Output the [X, Y] coordinate of the center of the cell containing the given text.  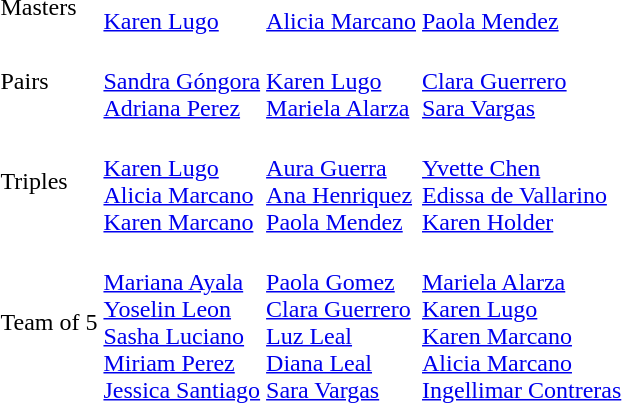
Karen LugoAlicia MarcanoKaren Marcano [182, 182]
Karen LugoMariela Alarza [342, 81]
Sandra GóngoraAdriana Perez [182, 81]
Aura GuerraAna HenriquezPaola Mendez [342, 182]
